Detect which cell encompasses the target text, then output its (X, Y) center coordinate. 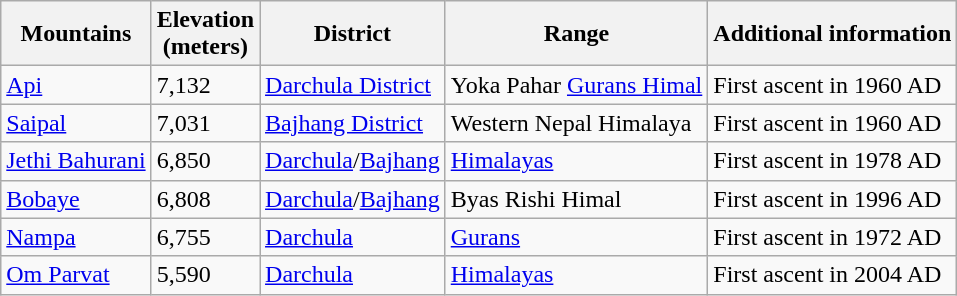
Range (576, 34)
5,590 (205, 275)
7,132 (205, 85)
6,755 (205, 237)
Yoka Pahar Gurans Himal (576, 85)
Jethi Bahurani (76, 161)
Nampa (76, 237)
Bobaye (76, 199)
Darchula District (353, 85)
6,850 (205, 161)
7,031 (205, 123)
Saipal (76, 123)
Western Nepal Himalaya (576, 123)
Mountains (76, 34)
First ascent in 1996 AD (832, 199)
Bajhang District (353, 123)
District (353, 34)
Byas Rishi Himal (576, 199)
Gurans (576, 237)
Additional information (832, 34)
Api (76, 85)
Om Parvat (76, 275)
First ascent in 1978 AD (832, 161)
Elevation(meters) (205, 34)
First ascent in 2004 AD (832, 275)
First ascent in 1972 AD (832, 237)
6,808 (205, 199)
